Output the (x, y) coordinate of the center of the cell containing the given text.  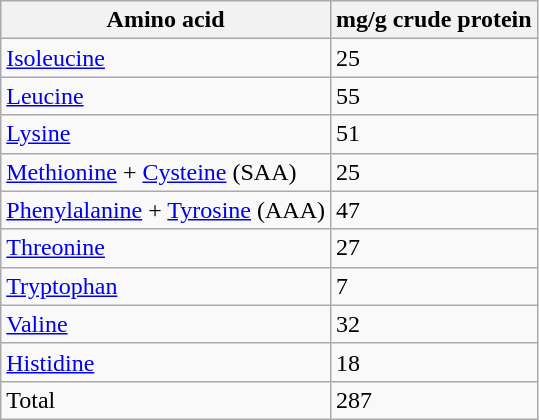
287 (434, 400)
Phenylalanine + Tyrosine (AAA) (166, 210)
mg/g crude protein (434, 20)
47 (434, 210)
18 (434, 362)
32 (434, 324)
7 (434, 286)
Leucine (166, 96)
Threonine (166, 248)
Isoleucine (166, 58)
55 (434, 96)
Amino acid (166, 20)
Histidine (166, 362)
27 (434, 248)
Valine (166, 324)
Lysine (166, 134)
Tryptophan (166, 286)
51 (434, 134)
Methionine + Cysteine (SAA) (166, 172)
Total (166, 400)
